Output the (X, Y) coordinate of the center of the cell containing the given text.  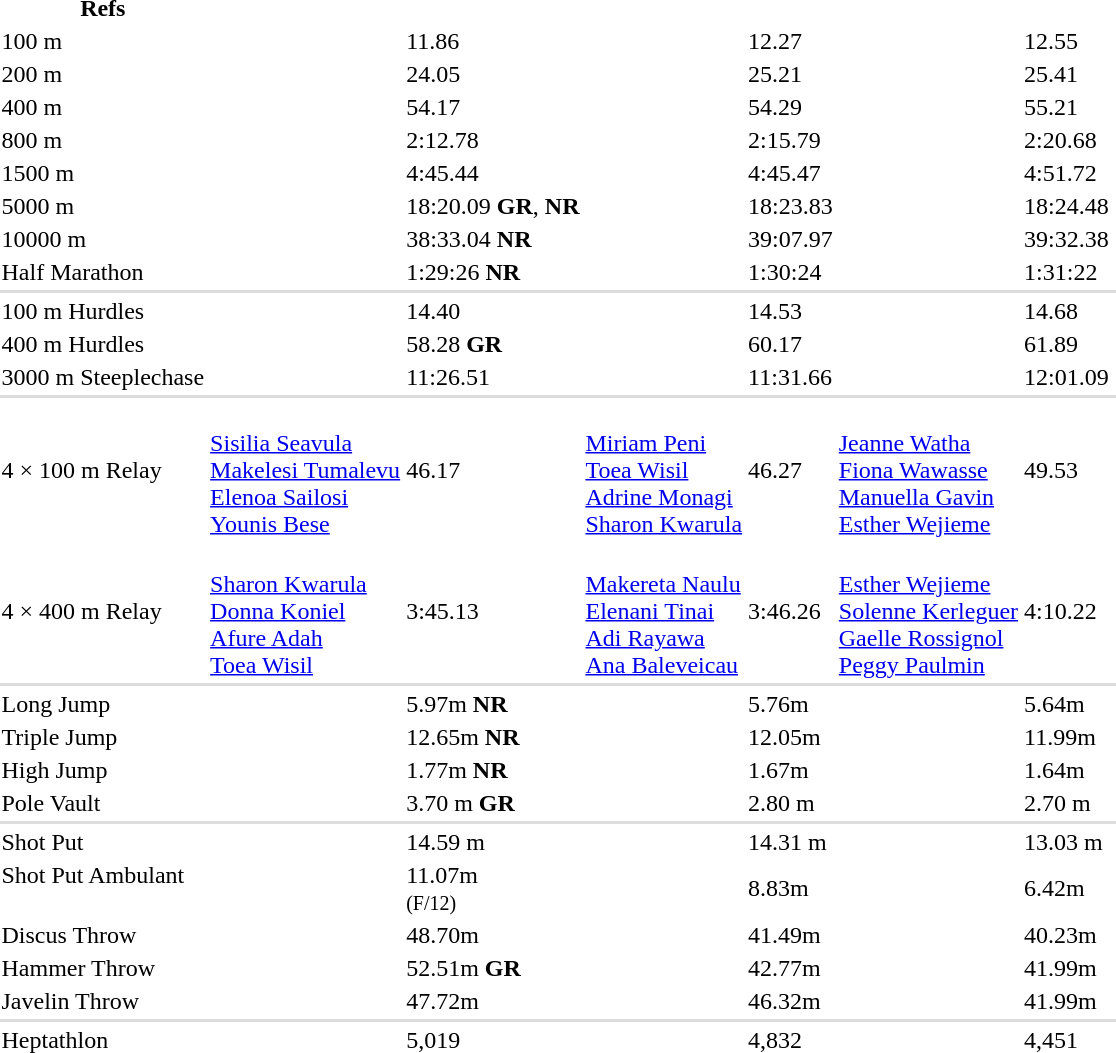
1:30:24 (791, 272)
46.27 (791, 470)
8.83m (791, 888)
100 m (103, 41)
400 m (103, 107)
2.80 m (791, 803)
4:45.44 (493, 173)
39:07.97 (791, 239)
4:45.47 (791, 173)
Jeanne WathaFiona WawasseManuella GavinEsther Wejieme (928, 470)
12.55 (1067, 41)
46.17 (493, 470)
Half Marathon (103, 272)
4:10.22 (1067, 611)
25.41 (1067, 74)
54.17 (493, 107)
2:20.68 (1067, 140)
54.29 (791, 107)
14.40 (493, 311)
41.49m (791, 935)
Makereta NauluElenani TinaiAdi RayawaAna Baleveicau (664, 611)
2.70 m (1067, 803)
10000 m (103, 239)
55.21 (1067, 107)
Hammer Throw (103, 968)
38:33.04 NR (493, 239)
5.97m NR (493, 704)
400 m Hurdles (103, 344)
11.07m (F/12) (493, 888)
46.32m (791, 1001)
3:46.26 (791, 611)
Pole Vault (103, 803)
12:01.09 (1067, 377)
Miriam PeniToea WisilAdrine MonagiSharon Kwarula (664, 470)
52.51m GR (493, 968)
1.77m NR (493, 770)
Esther WejiemeSolenne KerleguerGaelle RossignolPeggy Paulmin (928, 611)
4:51.72 (1067, 173)
3:45.13 (493, 611)
6.42m (1067, 888)
Discus Throw (103, 935)
Shot Put Ambulant (103, 888)
Sharon KwarulaDonna KonielAfure AdahToea Wisil (306, 611)
47.72m (493, 1001)
1.67m (791, 770)
39:32.38 (1067, 239)
5000 m (103, 206)
4 × 400 m Relay (103, 611)
3000 m Steeplechase (103, 377)
12.27 (791, 41)
18:20.09 GR, NR (493, 206)
4 × 100 m Relay (103, 470)
Sisilia SeavulaMakelesi TumalevuElenoa SailosiYounis Bese (306, 470)
18:24.48 (1067, 206)
14.53 (791, 311)
Triple Jump (103, 737)
18:23.83 (791, 206)
High Jump (103, 770)
49.53 (1067, 470)
200 m (103, 74)
13.03 m (1067, 842)
11.99m (1067, 737)
1500 m (103, 173)
5.64m (1067, 704)
48.70m (493, 935)
14.31 m (791, 842)
42.77m (791, 968)
11.86 (493, 41)
2:12.78 (493, 140)
5.76m (791, 704)
14.68 (1067, 311)
40.23m (1067, 935)
3.70 m GR (493, 803)
2:15.79 (791, 140)
100 m Hurdles (103, 311)
25.21 (791, 74)
1:29:26 NR (493, 272)
11:26.51 (493, 377)
61.89 (1067, 344)
800 m (103, 140)
11:31.66 (791, 377)
58.28 GR (493, 344)
Javelin Throw (103, 1001)
1:31:22 (1067, 272)
12.05m (791, 737)
60.17 (791, 344)
Shot Put (103, 842)
14.59 m (493, 842)
Long Jump (103, 704)
12.65m NR (493, 737)
1.64m (1067, 770)
24.05 (493, 74)
